Locate the cell with the specified text and output its (X, Y) center coordinate. 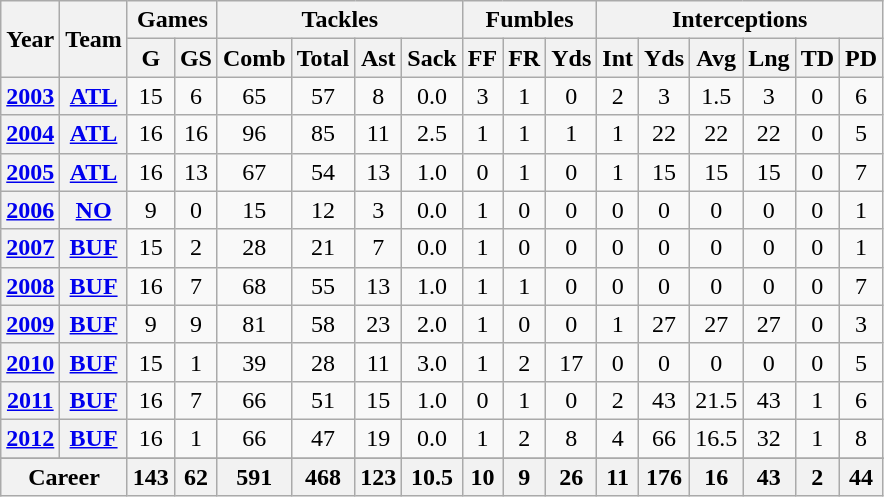
67 (254, 172)
Tackles (340, 20)
2007 (30, 248)
2.0 (432, 324)
58 (323, 324)
2012 (30, 438)
Team (94, 39)
2004 (30, 134)
2003 (30, 96)
176 (664, 477)
57 (323, 96)
39 (254, 362)
Avg (716, 58)
10 (482, 477)
55 (323, 286)
Career (64, 477)
17 (572, 362)
65 (254, 96)
16.5 (716, 438)
32 (769, 438)
GS (196, 58)
591 (254, 477)
10.5 (432, 477)
Games (172, 20)
PD (862, 58)
81 (254, 324)
12 (323, 210)
23 (378, 324)
2008 (30, 286)
Comb (254, 58)
2005 (30, 172)
51 (323, 400)
468 (323, 477)
123 (378, 477)
FF (482, 58)
62 (196, 477)
Ast (378, 58)
54 (323, 172)
2.5 (432, 134)
143 (150, 477)
1.5 (716, 96)
Total (323, 58)
Lng (769, 58)
21 (323, 248)
2009 (30, 324)
2011 (30, 400)
3.0 (432, 362)
NO (94, 210)
85 (323, 134)
2006 (30, 210)
44 (862, 477)
TD (817, 58)
26 (572, 477)
Year (30, 39)
Sack (432, 58)
Interceptions (740, 20)
19 (378, 438)
4 (618, 438)
21.5 (716, 400)
2010 (30, 362)
Fumbles (530, 20)
FR (524, 58)
Int (618, 58)
47 (323, 438)
G (150, 58)
68 (254, 286)
96 (254, 134)
